Pinpoint the cell where the given text exists, returning its [X, Y] midpoint coordinate. 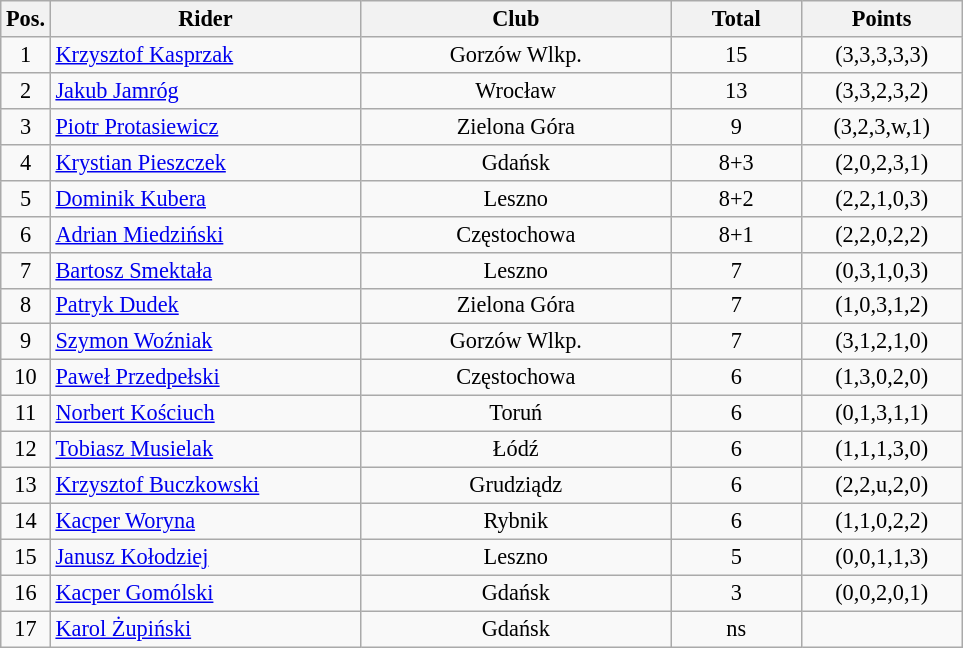
Bartosz Smektała [205, 270]
Club [516, 19]
11 [26, 414]
Karol Żupiński [205, 629]
Dominik Kubera [205, 198]
10 [26, 378]
ns [736, 629]
(0,1,3,1,1) [881, 414]
Grudziądz [516, 485]
Wrocław [516, 90]
Rybnik [516, 521]
16 [26, 593]
Paweł Przedpełski [205, 378]
(3,1,2,1,0) [881, 342]
Tobiasz Musielak [205, 450]
2 [26, 90]
Kacper Woryna [205, 521]
Rider [205, 19]
Patryk Dudek [205, 306]
Pos. [26, 19]
Łódź [516, 450]
12 [26, 450]
Jakub Jamróg [205, 90]
17 [26, 629]
14 [26, 521]
Norbert Kościuch [205, 414]
(3,3,3,3,3) [881, 55]
Points [881, 19]
Szymon Woźniak [205, 342]
(3,3,2,3,2) [881, 90]
Krzysztof Kasprzak [205, 55]
Toruń [516, 414]
8+1 [736, 234]
4 [26, 162]
(2,2,0,2,2) [881, 234]
8 [26, 306]
(1,0,3,1,2) [881, 306]
(1,1,0,2,2) [881, 521]
Janusz Kołodziej [205, 557]
(1,1,1,3,0) [881, 450]
1 [26, 55]
Kacper Gomólski [205, 593]
Total [736, 19]
Adrian Miedziński [205, 234]
(2,0,2,3,1) [881, 162]
(1,3,0,2,0) [881, 378]
(0,0,1,1,3) [881, 557]
8+2 [736, 198]
Krzysztof Buczkowski [205, 485]
Krystian Pieszczek [205, 162]
(0,3,1,0,3) [881, 270]
(3,2,3,w,1) [881, 126]
8+3 [736, 162]
(2,2,u,2,0) [881, 485]
(2,2,1,0,3) [881, 198]
(0,0,2,0,1) [881, 593]
Piotr Protasiewicz [205, 126]
